Identify which cell holds the provided text, then report its (X, Y) central coordinate. 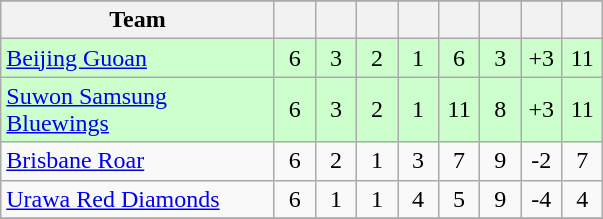
Urawa Red Diamonds (138, 199)
Brisbane Roar (138, 161)
Suwon Samsung Bluewings (138, 110)
-4 (542, 199)
Beijing Guoan (138, 58)
Team (138, 20)
8 (500, 110)
5 (460, 199)
-2 (542, 161)
